Return (x, y) of the center of cell containing provided text 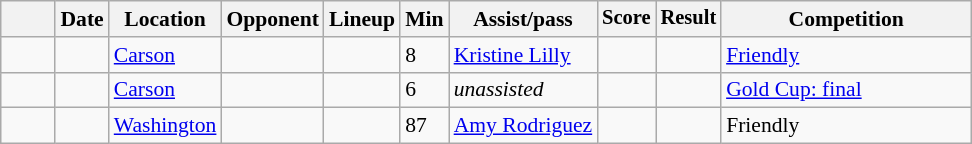
Result (689, 19)
Opponent (272, 19)
87 (424, 126)
Score (626, 19)
Amy Rodriguez (524, 126)
Assist/pass (524, 19)
Min (424, 19)
Lineup (362, 19)
6 (424, 90)
Washington (166, 126)
Date (82, 19)
Gold Cup: final (846, 90)
Location (166, 19)
8 (424, 55)
unassisted (524, 90)
Kristine Lilly (524, 55)
Competition (846, 19)
